Capture the cell that displays the provided text and extract its [x, y] central coordinate. 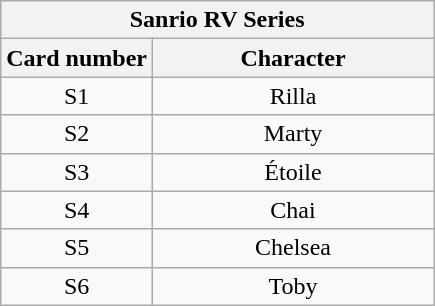
S6 [77, 286]
Toby [292, 286]
Character [292, 58]
Chelsea [292, 248]
Sanrio RV Series [218, 20]
S1 [77, 96]
S4 [77, 210]
Étoile [292, 172]
Card number [77, 58]
Rilla [292, 96]
Marty [292, 134]
Chai [292, 210]
S2 [77, 134]
S5 [77, 248]
S3 [77, 172]
